Determine the [x, y] coordinate at the center of the cell enclosing the given text.  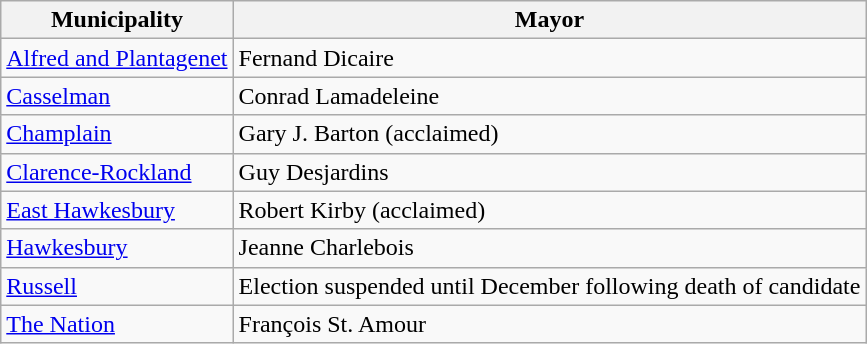
Casselman [117, 96]
East Hawkesbury [117, 210]
Clarence-Rockland [117, 172]
Robert Kirby (acclaimed) [550, 210]
Hawkesbury [117, 248]
Guy Desjardins [550, 172]
Mayor [550, 20]
François St. Amour [550, 324]
Election suspended until December following death of candidate [550, 286]
Jeanne Charlebois [550, 248]
Champlain [117, 134]
Fernand Dicaire [550, 58]
Russell [117, 286]
The Nation [117, 324]
Municipality [117, 20]
Gary J. Barton (acclaimed) [550, 134]
Alfred and Plantagenet [117, 58]
Conrad Lamadeleine [550, 96]
